Extract the (X, Y) coordinate from the center of the cell holding the provided text.  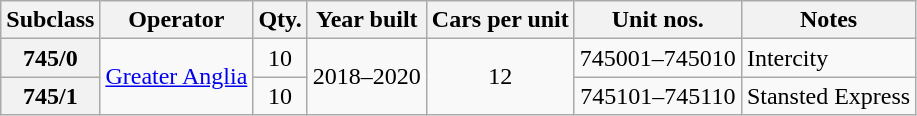
2018–2020 (366, 77)
Intercity (828, 58)
12 (500, 77)
Cars per unit (500, 20)
Operator (176, 20)
745/0 (50, 58)
Greater Anglia (176, 77)
745001–745010 (658, 58)
Qty. (280, 20)
745101–745110 (658, 96)
Notes (828, 20)
745/1 (50, 96)
Year built (366, 20)
Stansted Express (828, 96)
Unit nos. (658, 20)
Subclass (50, 20)
